Find where the given text appears and provide that cell's center as [x, y] coordinate. 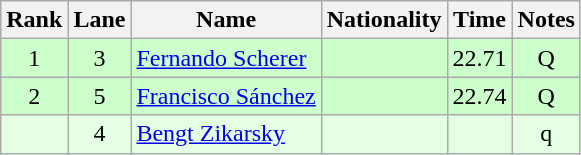
5 [100, 96]
Name [226, 20]
Nationality [384, 20]
Fernando Scherer [226, 58]
2 [34, 96]
3 [100, 58]
22.74 [480, 96]
Notes [546, 20]
Lane [100, 20]
4 [100, 134]
Rank [34, 20]
q [546, 134]
Francisco Sánchez [226, 96]
Time [480, 20]
Bengt Zikarsky [226, 134]
1 [34, 58]
22.71 [480, 58]
